From the cell containing the given text, extract its center point as [x, y] coordinate. 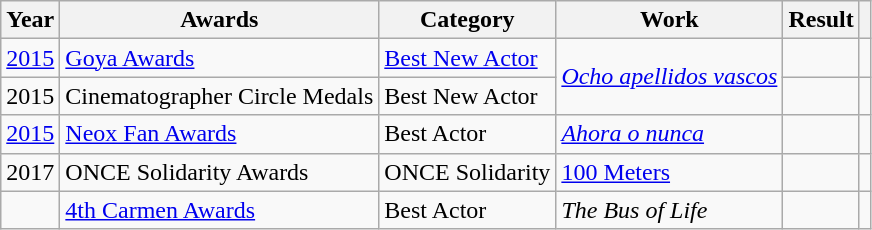
Year [30, 20]
ONCE Solidarity [468, 172]
Ahora o nunca [670, 134]
Result [821, 20]
4th Carmen Awards [220, 210]
Awards [220, 20]
2017 [30, 172]
100 Meters [670, 172]
Work [670, 20]
Neox Fan Awards [220, 134]
ONCE Solidarity Awards [220, 172]
The Bus of Life [670, 210]
Cinematographer Circle Medals [220, 96]
Goya Awards [220, 58]
Category [468, 20]
Ocho apellidos vascos [670, 77]
